Extract the (x, y) coordinate from the center of the cell holding the provided text.  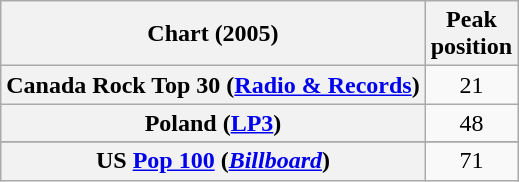
48 (471, 123)
Peakposition (471, 34)
71 (471, 161)
21 (471, 85)
Canada Rock Top 30 (Radio & Records) (213, 85)
Chart (2005) (213, 34)
Poland (LP3) (213, 123)
US Pop 100 (Billboard) (213, 161)
